Determine the [x, y] coordinate at the center of the cell enclosing the given text.  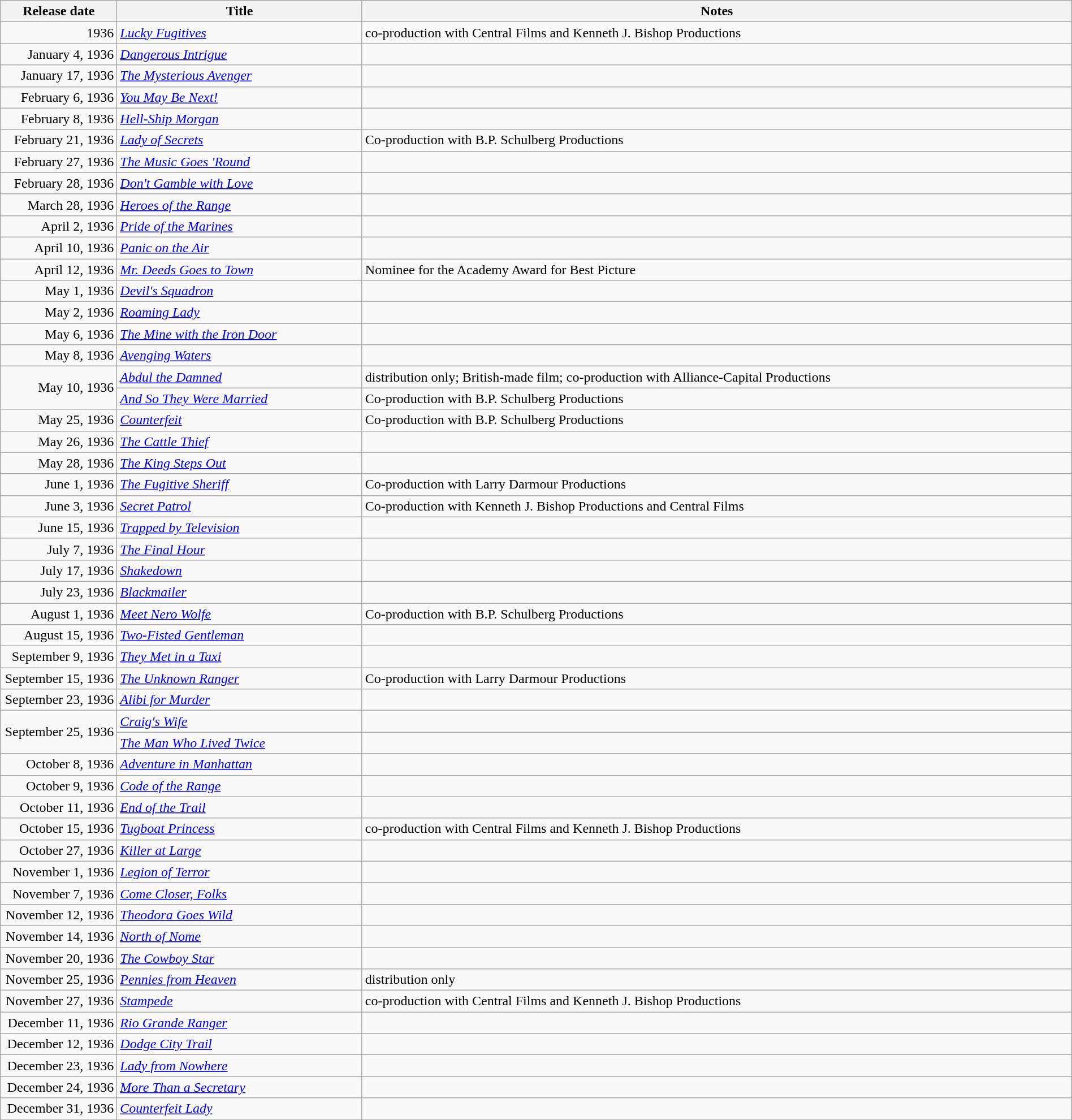
Blackmailer [240, 592]
Avenging Waters [240, 356]
November 20, 1936 [59, 958]
February 21, 1936 [59, 140]
Lucky Fugitives [240, 33]
November 14, 1936 [59, 936]
The Fugitive Sheriff [240, 485]
Tugboat Princess [240, 829]
November 12, 1936 [59, 915]
More Than a Secretary [240, 1087]
You May Be Next! [240, 97]
Devil's Squadron [240, 291]
Killer at Large [240, 850]
Panic on the Air [240, 248]
September 15, 1936 [59, 678]
November 25, 1936 [59, 980]
Craig's Wife [240, 721]
June 1, 1936 [59, 485]
The Mysterious Avenger [240, 76]
North of Nome [240, 936]
August 15, 1936 [59, 635]
Roaming Lady [240, 313]
The Cattle Thief [240, 442]
May 2, 1936 [59, 313]
Release date [59, 11]
Heroes of the Range [240, 205]
Theodora Goes Wild [240, 915]
Dangerous Intrigue [240, 54]
November 1, 1936 [59, 872]
May 28, 1936 [59, 463]
March 28, 1936 [59, 205]
February 28, 1936 [59, 183]
End of the Trail [240, 807]
Dodge City Trail [240, 1044]
December 24, 1936 [59, 1087]
January 4, 1936 [59, 54]
Code of the Range [240, 786]
And So They Were Married [240, 399]
July 23, 1936 [59, 592]
Trapped by Television [240, 527]
The Music Goes 'Round [240, 162]
May 10, 1936 [59, 388]
July 17, 1936 [59, 570]
October 9, 1936 [59, 786]
Adventure in Manhattan [240, 764]
The Man Who Lived Twice [240, 743]
distribution only; British-made film; co-production with Alliance-Capital Productions [717, 377]
April 12, 1936 [59, 270]
April 2, 1936 [59, 226]
May 26, 1936 [59, 442]
May 8, 1936 [59, 356]
Pennies from Heaven [240, 980]
May 1, 1936 [59, 291]
Notes [717, 11]
December 31, 1936 [59, 1109]
Co-production with Kenneth J. Bishop Productions and Central Films [717, 506]
The King Steps Out [240, 463]
Come Closer, Folks [240, 893]
Meet Nero Wolfe [240, 613]
September 25, 1936 [59, 732]
Lady of Secrets [240, 140]
Abdul the Damned [240, 377]
Pride of the Marines [240, 226]
October 15, 1936 [59, 829]
Counterfeit Lady [240, 1109]
Mr. Deeds Goes to Town [240, 270]
April 10, 1936 [59, 248]
Alibi for Murder [240, 700]
Lady from Nowhere [240, 1066]
June 3, 1936 [59, 506]
Hell-Ship Morgan [240, 119]
The Mine with the Iron Door [240, 334]
They Met in a Taxi [240, 657]
Legion of Terror [240, 872]
December 12, 1936 [59, 1044]
September 9, 1936 [59, 657]
The Final Hour [240, 549]
February 6, 1936 [59, 97]
November 27, 1936 [59, 1001]
December 23, 1936 [59, 1066]
June 15, 1936 [59, 527]
Title [240, 11]
distribution only [717, 980]
Rio Grande Ranger [240, 1023]
July 7, 1936 [59, 549]
September 23, 1936 [59, 700]
Secret Patrol [240, 506]
February 27, 1936 [59, 162]
February 8, 1936 [59, 119]
Stampede [240, 1001]
The Cowboy Star [240, 958]
November 7, 1936 [59, 893]
Two-Fisted Gentleman [240, 635]
August 1, 1936 [59, 613]
Nominee for the Academy Award for Best Picture [717, 270]
May 6, 1936 [59, 334]
May 25, 1936 [59, 420]
October 11, 1936 [59, 807]
January 17, 1936 [59, 76]
October 8, 1936 [59, 764]
December 11, 1936 [59, 1023]
October 27, 1936 [59, 850]
Shakedown [240, 570]
1936 [59, 33]
Don't Gamble with Love [240, 183]
The Unknown Ranger [240, 678]
Counterfeit [240, 420]
